Extract the [X, Y] coordinate from the center of the cell holding the provided text.  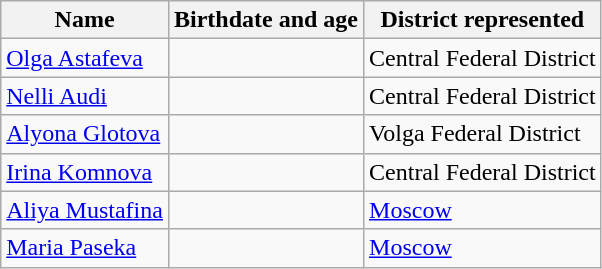
Maria Paseka [85, 248]
Birthdate and age [266, 20]
Volga Federal District [483, 134]
District represented [483, 20]
Name [85, 20]
Irina Komnova [85, 172]
Aliya Mustafina [85, 210]
Alyona Glotova [85, 134]
Nelli Audi [85, 96]
Olga Astafeva [85, 58]
